Scan for the cell matching the given text and deliver its (X, Y) coordinate at center. 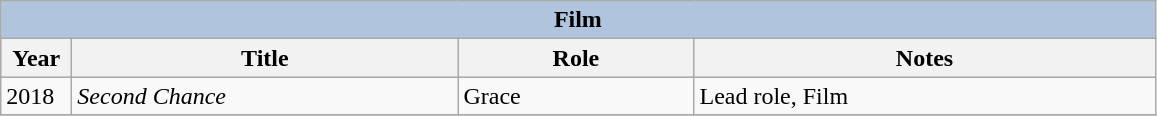
Title (265, 58)
Grace (576, 96)
2018 (36, 96)
Role (576, 58)
Lead role, Film (924, 96)
Second Chance (265, 96)
Year (36, 58)
Notes (924, 58)
Film (578, 20)
